Detect which cell encompasses the target text, then output its [x, y] center coordinate. 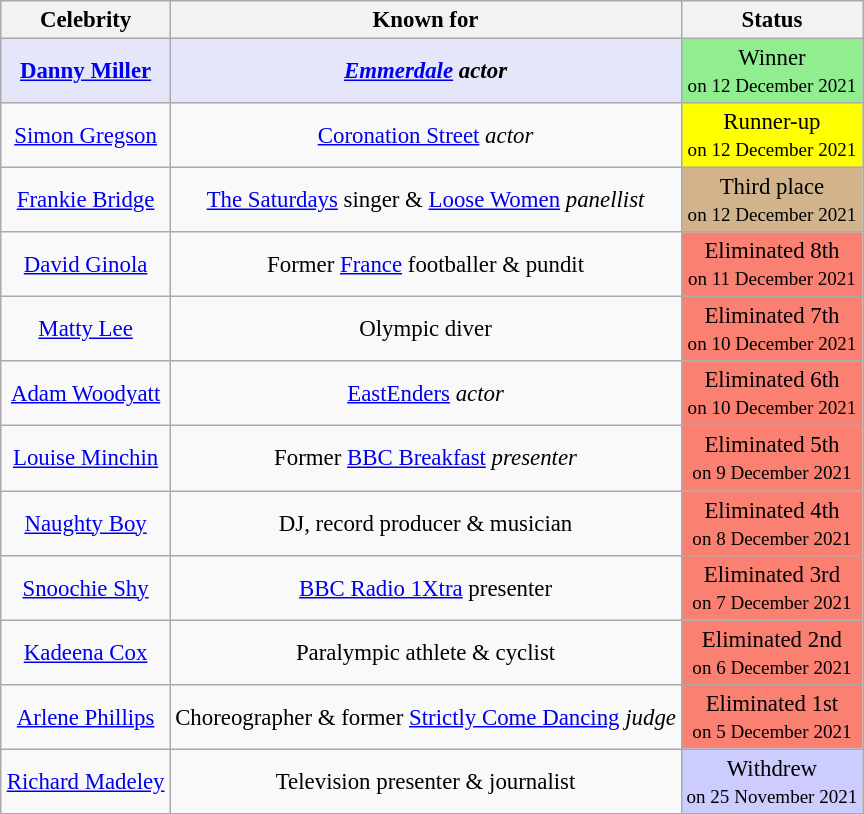
David Ginola [85, 264]
Eliminated 7thon 10 December 2021 [772, 330]
Olympic diver [426, 330]
Eliminated 4thon 8 December 2021 [772, 522]
Naughty Boy [85, 522]
DJ, record producer & musician [426, 522]
EastEnders actor [426, 394]
Eliminated 3rdon 7 December 2021 [772, 588]
Choreographer & former Strictly Come Dancing judge [426, 716]
Kadeena Cox [85, 652]
Eliminated 1ston 5 December 2021 [772, 716]
Coronation Street actor [426, 136]
Emmerdale actor [426, 70]
Adam Woodyatt [85, 394]
Paralympic athlete & cyclist [426, 652]
Third placeon 12 December 2021 [772, 200]
Danny Miller [85, 70]
Richard Madeley [85, 782]
Simon Gregson [85, 136]
Arlene Phillips [85, 716]
Television presenter & journalist [426, 782]
Frankie Bridge [85, 200]
Eliminated 5thon 9 December 2021 [772, 458]
Eliminated 6thon 10 December 2021 [772, 394]
Louise Minchin [85, 458]
Runner-upon 12 December 2021 [772, 136]
Winneron 12 December 2021 [772, 70]
Former BBC Breakfast presenter [426, 458]
Eliminated 2ndon 6 December 2021 [772, 652]
Snoochie Shy [85, 588]
Matty Lee [85, 330]
The Saturdays singer & Loose Women panellist [426, 200]
Former France footballer & pundit [426, 264]
BBC Radio 1Xtra presenter [426, 588]
Status [772, 20]
Known for [426, 20]
Withdrewon 25 November 2021 [772, 782]
Celebrity [85, 20]
Eliminated 8thon 11 December 2021 [772, 264]
